Find where the given text appears and provide that cell's center as [x, y] coordinate. 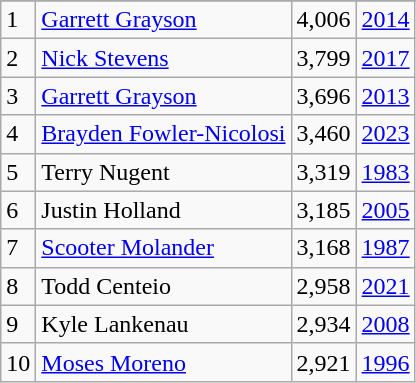
2017 [386, 58]
3,460 [324, 134]
3,319 [324, 172]
2,934 [324, 324]
4 [18, 134]
Moses Moreno [164, 362]
4,006 [324, 20]
7 [18, 248]
2 [18, 58]
2008 [386, 324]
Scooter Molander [164, 248]
2,958 [324, 286]
2021 [386, 286]
2005 [386, 210]
3,168 [324, 248]
1 [18, 20]
1983 [386, 172]
Todd Centeio [164, 286]
Terry Nugent [164, 172]
3,799 [324, 58]
Brayden Fowler-Nicolosi [164, 134]
2,921 [324, 362]
3,185 [324, 210]
Justin Holland [164, 210]
2014 [386, 20]
9 [18, 324]
2023 [386, 134]
Kyle Lankenau [164, 324]
Nick Stevens [164, 58]
3,696 [324, 96]
5 [18, 172]
10 [18, 362]
6 [18, 210]
2013 [386, 96]
3 [18, 96]
8 [18, 286]
1987 [386, 248]
1996 [386, 362]
